Determine the (X, Y) coordinate at the center of the cell enclosing the given text.  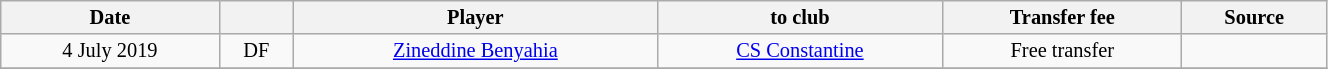
Source (1254, 17)
to club (800, 17)
Player (476, 17)
CS Constantine (800, 51)
Zineddine Benyahia (476, 51)
Date (110, 17)
Free transfer (1062, 51)
4 July 2019 (110, 51)
Transfer fee (1062, 17)
DF (256, 51)
